For the text-containing cell, return its midpoint in [x, y] coordinate format. 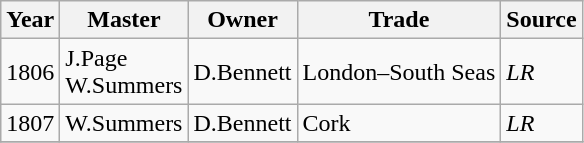
1807 [30, 123]
Year [30, 20]
London–South Seas [399, 72]
1806 [30, 72]
J.PageW.Summers [124, 72]
Master [124, 20]
Cork [399, 123]
W.Summers [124, 123]
Source [542, 20]
Trade [399, 20]
Owner [242, 20]
